Capture the cell that displays the provided text and extract its (x, y) central coordinate. 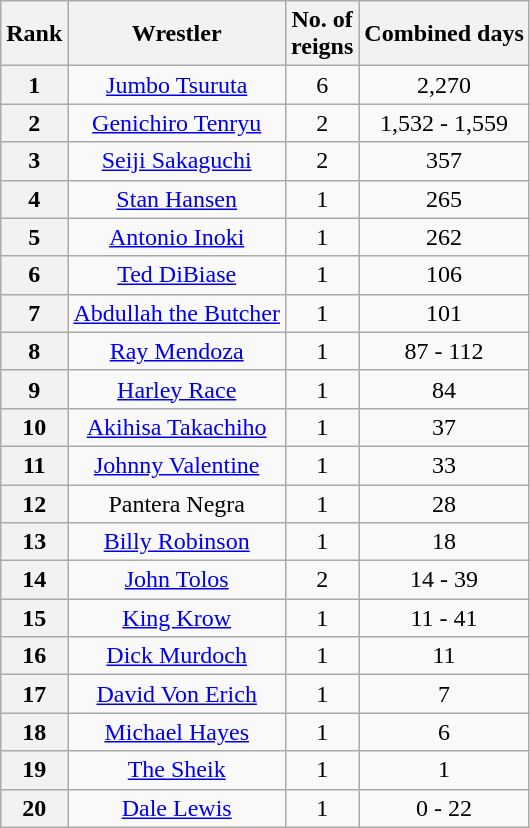
Rank (34, 34)
28 (444, 503)
0 - 22 (444, 808)
King Krow (177, 618)
9 (34, 389)
15 (34, 618)
5 (34, 237)
Pantera Negra (177, 503)
Genichiro Tenryu (177, 123)
John Tolos (177, 580)
Akihisa Takachiho (177, 427)
37 (444, 427)
101 (444, 313)
16 (34, 656)
33 (444, 465)
265 (444, 199)
20 (34, 808)
Billy Robinson (177, 542)
87 - 112 (444, 351)
106 (444, 275)
No. ofreigns (322, 34)
Johnny Valentine (177, 465)
84 (444, 389)
Seiji Sakaguchi (177, 161)
Antonio Inoki (177, 237)
2,270 (444, 85)
Ray Mendoza (177, 351)
David Von Erich (177, 694)
10 (34, 427)
Abdullah the Butcher (177, 313)
Dale Lewis (177, 808)
12 (34, 503)
19 (34, 770)
Harley Race (177, 389)
4 (34, 199)
14 - 39 (444, 580)
17 (34, 694)
3 (34, 161)
11 - 41 (444, 618)
Dick Murdoch (177, 656)
Jumbo Tsuruta (177, 85)
357 (444, 161)
1,532 - 1,559 (444, 123)
Stan Hansen (177, 199)
The Sheik (177, 770)
13 (34, 542)
Michael Hayes (177, 732)
Wrestler (177, 34)
Combined days (444, 34)
8 (34, 351)
Ted DiBiase (177, 275)
262 (444, 237)
14 (34, 580)
